Output the (x, y) coordinate of the center of the cell containing the given text.  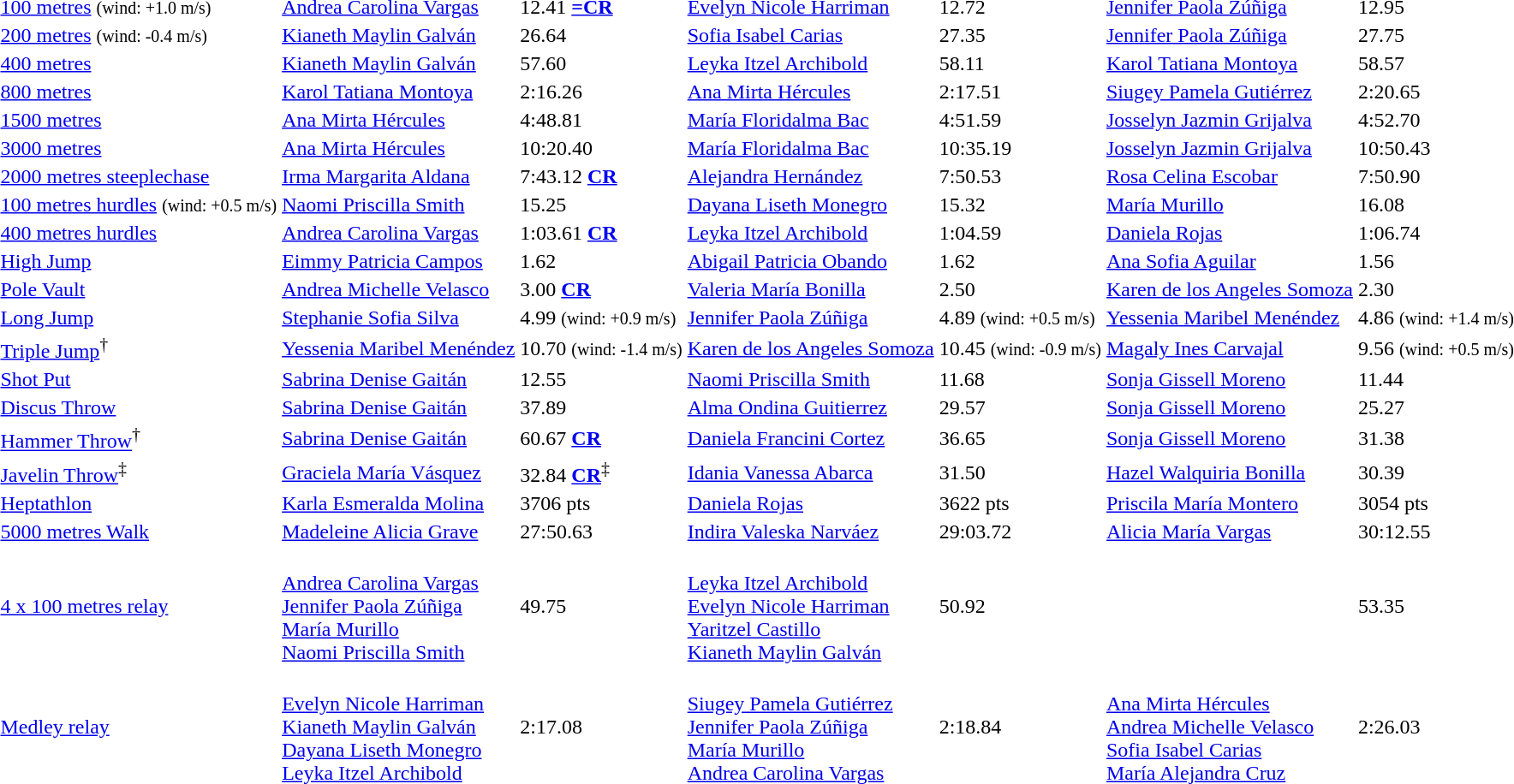
Leyka Itzel ArchiboldEvelyn Nicole HarrimanYaritzel CastilloKianeth Maylin Galván (810, 606)
Alicia María Vargas (1230, 532)
15.25 (601, 205)
Idania Vanessa Abarca (810, 472)
Andrea Carolina VargasJennifer Paola ZúñigaMaría MurilloNaomi Priscilla Smith (399, 606)
31.50 (1020, 472)
Sofia Isabel Carias (810, 35)
Ana Sofia Aguilar (1230, 261)
Alejandra Hernández (810, 176)
7:50.53 (1020, 176)
Irma Margarita Aldana (399, 176)
10:20.40 (601, 148)
58.11 (1020, 63)
26.64 (601, 35)
Andrea Carolina Vargas (399, 233)
2.50 (1020, 289)
María Murillo (1230, 205)
11.68 (1020, 379)
1:03.61 CR (601, 233)
Andrea Michelle Velasco (399, 289)
Hazel Walquiria Bonilla (1230, 472)
4:51.59 (1020, 120)
4.99 (wind: +0.9 m/s) (601, 318)
27.35 (1020, 35)
57.60 (601, 63)
Graciela María Vásquez (399, 472)
Stephanie Sofia Silva (399, 318)
27:50.63 (601, 532)
29.57 (1020, 407)
3622 pts (1020, 503)
Eimmy Patricia Campos (399, 261)
Madeleine Alicia Grave (399, 532)
Daniela Francini Cortez (810, 438)
2:16.26 (601, 92)
3706 pts (601, 503)
Indira Valeska Narváez (810, 532)
Priscila María Montero (1230, 503)
29:03.72 (1020, 532)
Alma Ondina Guitierrez (810, 407)
12.55 (601, 379)
10.70 (wind: -1.4 m/s) (601, 348)
Dayana Liseth Monegro (810, 205)
Rosa Celina Escobar (1230, 176)
32.84 CR‡ (601, 472)
2:17.51 (1020, 92)
3.00 CR (601, 289)
Siugey Pamela Gutiérrez (1230, 92)
1:04.59 (1020, 233)
49.75 (601, 606)
50.92 (1020, 606)
4.89 (wind: +0.5 m/s) (1020, 318)
37.89 (601, 407)
Magaly Ines Carvajal (1230, 348)
4:48.81 (601, 120)
15.32 (1020, 205)
10.45 (wind: -0.9 m/s) (1020, 348)
Valeria María Bonilla (810, 289)
36.65 (1020, 438)
Abigail Patricia Obando (810, 261)
Karla Esmeralda Molina (399, 503)
7:43.12 CR (601, 176)
10:35.19 (1020, 148)
60.67 CR (601, 438)
